Identify which cell holds the provided text, then report its [x, y] central coordinate. 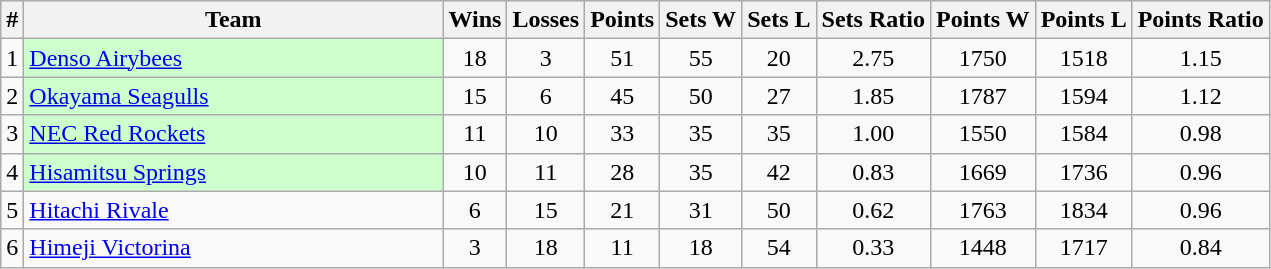
1787 [982, 96]
Hitachi Rivale [234, 210]
1.85 [873, 96]
Points W [982, 20]
28 [622, 172]
1518 [1084, 58]
4 [12, 172]
31 [701, 210]
1717 [1084, 248]
42 [779, 172]
21 [622, 210]
2 [12, 96]
1550 [982, 134]
33 [622, 134]
20 [779, 58]
0.84 [1200, 248]
Sets Ratio [873, 20]
2.75 [873, 58]
Denso Airybees [234, 58]
1736 [1084, 172]
Okayama Seagulls [234, 96]
Points L [1084, 20]
1.12 [1200, 96]
Losses [546, 20]
1.15 [1200, 58]
1 [12, 58]
Team [234, 20]
54 [779, 248]
Points Ratio [1200, 20]
0.33 [873, 248]
1669 [982, 172]
1448 [982, 248]
1750 [982, 58]
Points [622, 20]
1584 [1084, 134]
# [12, 20]
5 [12, 210]
51 [622, 58]
Sets W [701, 20]
45 [622, 96]
NEC Red Rockets [234, 134]
27 [779, 96]
0.83 [873, 172]
1834 [1084, 210]
Wins [475, 20]
Himeji Victorina [234, 248]
0.98 [1200, 134]
1.00 [873, 134]
1594 [1084, 96]
1763 [982, 210]
55 [701, 58]
0.62 [873, 210]
Hisamitsu Springs [234, 172]
Sets L [779, 20]
